Return the [x, y] coordinate for the center point of the cell that contains the specified text.  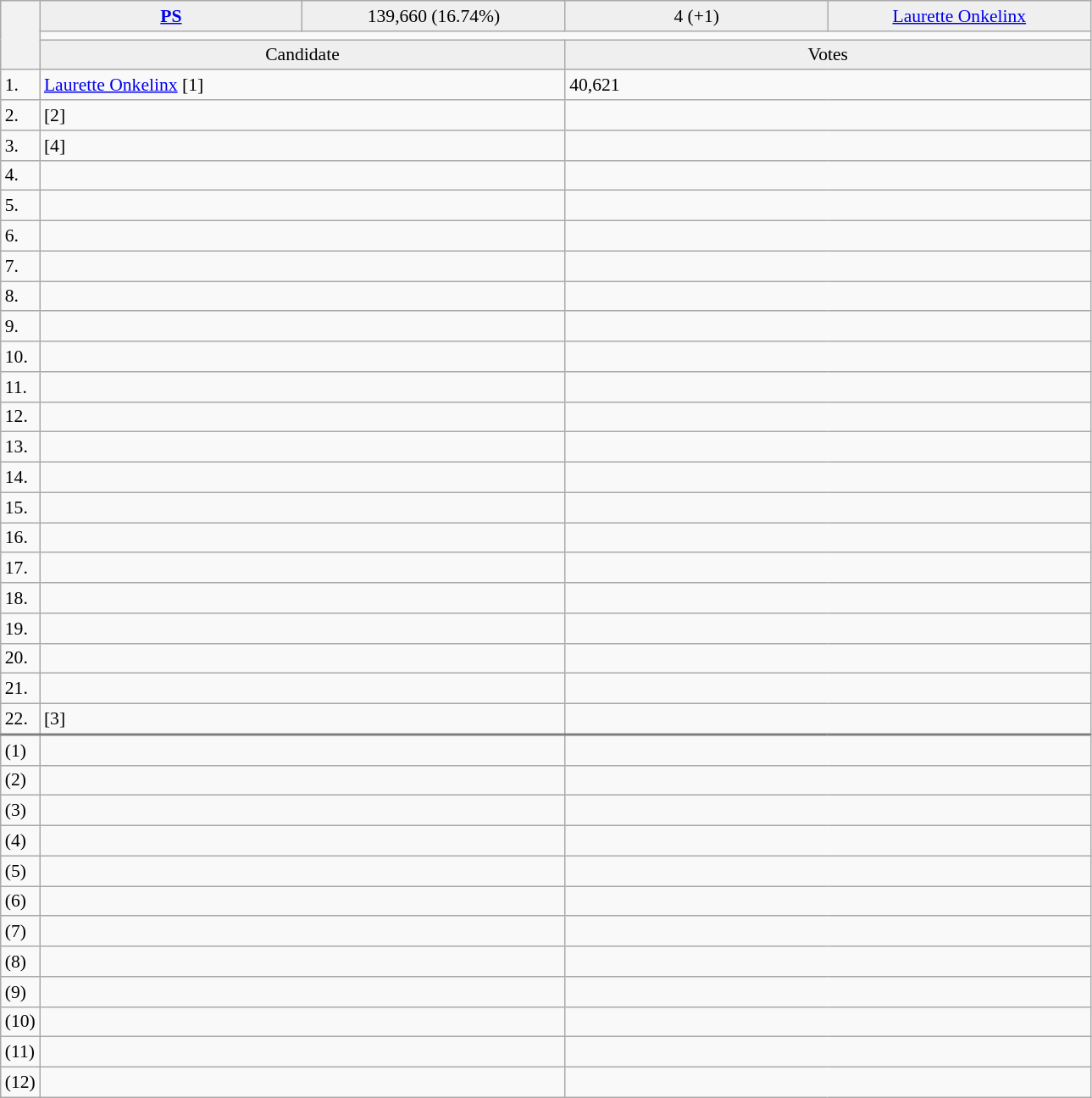
Laurette Onkelinx [1] [302, 86]
(9) [20, 992]
Laurette Onkelinx [959, 16]
(12) [20, 1083]
1. [20, 86]
(7) [20, 932]
21. [20, 689]
(8) [20, 962]
(10) [20, 1022]
8. [20, 297]
3. [20, 146]
2. [20, 115]
40,621 [828, 86]
(3) [20, 811]
13. [20, 447]
Votes [828, 55]
18. [20, 598]
(1) [20, 750]
9. [20, 327]
19. [20, 629]
6. [20, 236]
11. [20, 387]
15. [20, 507]
4 (+1) [696, 16]
(5) [20, 871]
PS [171, 16]
(2) [20, 780]
4. [20, 175]
(6) [20, 901]
[4] [302, 146]
14. [20, 478]
Candidate [302, 55]
16. [20, 538]
17. [20, 568]
[3] [302, 719]
(11) [20, 1052]
5. [20, 206]
12. [20, 417]
22. [20, 719]
(4) [20, 841]
[2] [302, 115]
7. [20, 266]
139,660 (16.74%) [434, 16]
10. [20, 357]
20. [20, 658]
